Detect which cell encompasses the target text, then output its (X, Y) center coordinate. 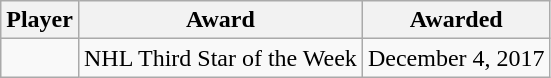
NHL Third Star of the Week (220, 58)
December 4, 2017 (456, 58)
Award (220, 20)
Player (40, 20)
Awarded (456, 20)
